Provide the (X, Y) coordinate of the cell's center where the given text is located.  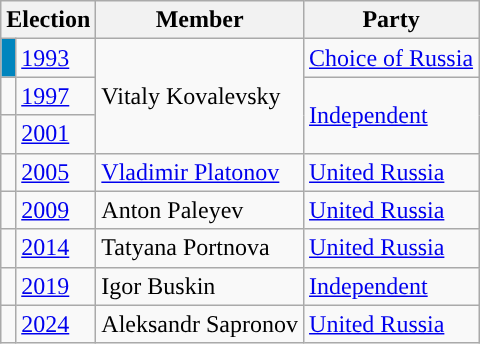
Aleksandr Sapronov (200, 324)
2005 (56, 172)
2001 (56, 134)
Igor Buskin (200, 286)
1993 (56, 58)
Tatyana Portnova (200, 248)
Anton Paleyev (200, 210)
Party (392, 20)
Vitaly Kovalevsky (200, 96)
1997 (56, 96)
Election (48, 20)
Choice of Russia (392, 58)
Vladimir Platonov (200, 172)
2024 (56, 324)
2009 (56, 210)
2019 (56, 286)
2014 (56, 248)
Member (200, 20)
